Extract the (x, y) coordinate from the center of the cell holding the provided text.  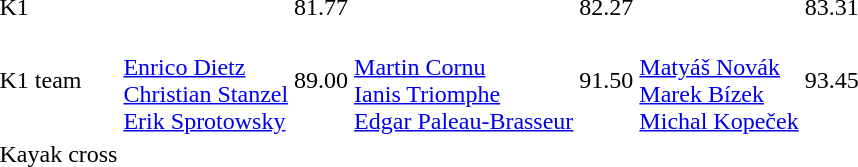
89.00 (322, 80)
Martin CornuIanis TriompheEdgar Paleau-Brasseur (464, 80)
91.50 (606, 80)
Enrico DietzChristian StanzelErik Sprotowsky (206, 80)
Matyáš NovákMarek BízekMichal Kopeček (719, 80)
